Return the (X, Y) coordinate for the center point of the cell that contains the specified text.  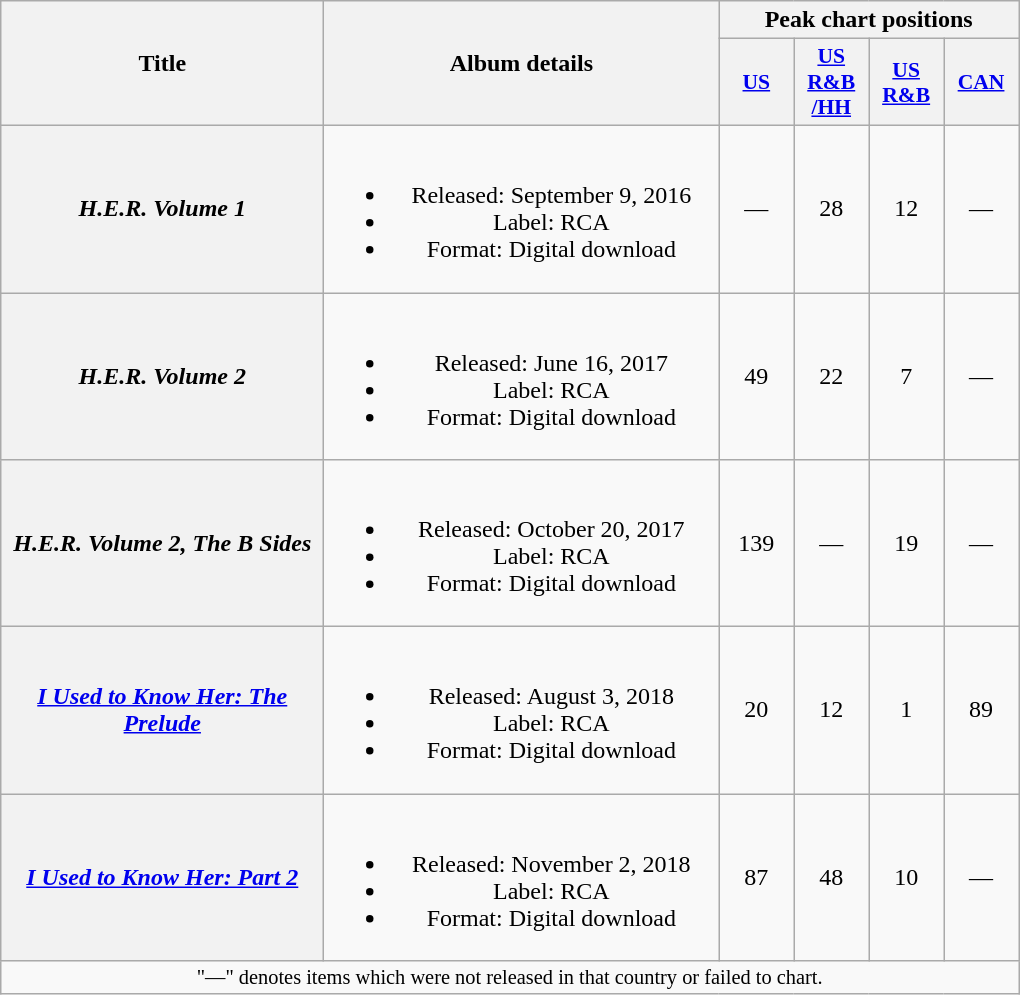
Released: October 20, 2017Label: RCAFormat: Digital download (522, 544)
US (756, 82)
48 (832, 878)
87 (756, 878)
1 (906, 710)
Title (162, 64)
"—" denotes items which were not released in that country or failed to chart. (510, 978)
H.E.R. Volume 1 (162, 208)
22 (832, 376)
USR&B (906, 82)
7 (906, 376)
49 (756, 376)
H.E.R. Volume 2, The B Sides (162, 544)
I Used to Know Her: The Prelude (162, 710)
Released: September 9, 2016Label: RCAFormat: Digital download (522, 208)
10 (906, 878)
Album details (522, 64)
20 (756, 710)
I Used to Know Her: Part 2 (162, 878)
28 (832, 208)
Released: August 3, 2018Label: RCAFormat: Digital download (522, 710)
CAN (982, 82)
139 (756, 544)
Released: June 16, 2017Label: RCAFormat: Digital download (522, 376)
19 (906, 544)
89 (982, 710)
USR&B/HH (832, 82)
H.E.R. Volume 2 (162, 376)
Peak chart positions (869, 20)
Released: November 2, 2018Label: RCAFormat: Digital download (522, 878)
